For the text-containing cell, return its midpoint in (x, y) coordinate format. 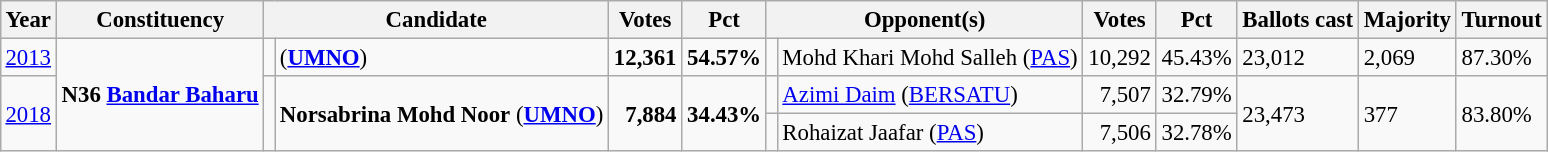
54.57% (724, 57)
N36 Bandar Baharu (160, 94)
32.79% (1196, 95)
23,473 (1298, 114)
2,069 (1407, 57)
83.80% (1502, 114)
(UMNO) (442, 57)
Candidate (436, 20)
Mohd Khari Mohd Salleh (PAS) (930, 57)
12,361 (646, 57)
Year (28, 20)
377 (1407, 114)
87.30% (1502, 57)
Azimi Daim (BERSATU) (930, 95)
7,884 (646, 114)
Rohaizat Jaafar (PAS) (930, 133)
Opponent(s) (924, 20)
Turnout (1502, 20)
Ballots cast (1298, 20)
Norsabrina Mohd Noor (UMNO) (442, 114)
10,292 (1120, 57)
2018 (28, 114)
7,507 (1120, 95)
32.78% (1196, 133)
34.43% (724, 114)
23,012 (1298, 57)
45.43% (1196, 57)
Majority (1407, 20)
Constituency (160, 20)
2013 (28, 57)
7,506 (1120, 133)
